Capture the cell that displays the provided text and extract its (x, y) central coordinate. 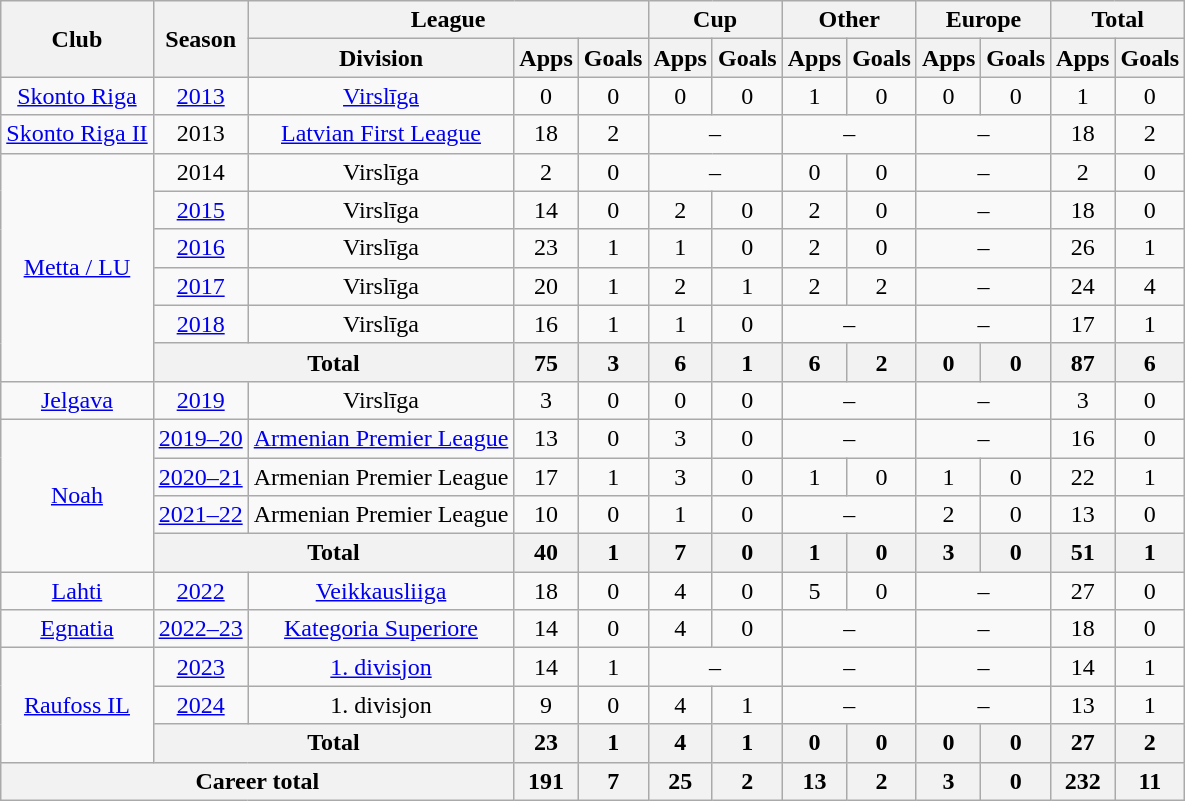
40 (546, 553)
191 (546, 781)
26 (1083, 248)
Metta / LU (77, 267)
87 (1083, 362)
Latvian First League (381, 134)
2017 (200, 286)
10 (546, 515)
Division (381, 58)
2015 (200, 210)
11 (1150, 781)
2024 (200, 705)
Club (77, 39)
2022 (200, 591)
Veikkausliiga (381, 591)
2019 (200, 400)
25 (680, 781)
2019–20 (200, 438)
2022–23 (200, 629)
22 (1083, 477)
20 (546, 286)
2018 (200, 324)
2014 (200, 172)
Noah (77, 495)
Raufoss IL (77, 705)
Lahti (77, 591)
Other (849, 20)
Egnatia (77, 629)
5 (814, 591)
232 (1083, 781)
Europe (983, 20)
51 (1083, 553)
Jelgava (77, 400)
Career total (258, 781)
2021–22 (200, 515)
2023 (200, 667)
Skonto Riga II (77, 134)
9 (546, 705)
League (448, 20)
75 (546, 362)
Season (200, 39)
Cup (715, 20)
Skonto Riga (77, 96)
Kategoria Superiore (381, 629)
2020–21 (200, 477)
24 (1083, 286)
2016 (200, 248)
